Detect which cell encompasses the target text, then output its [X, Y] center coordinate. 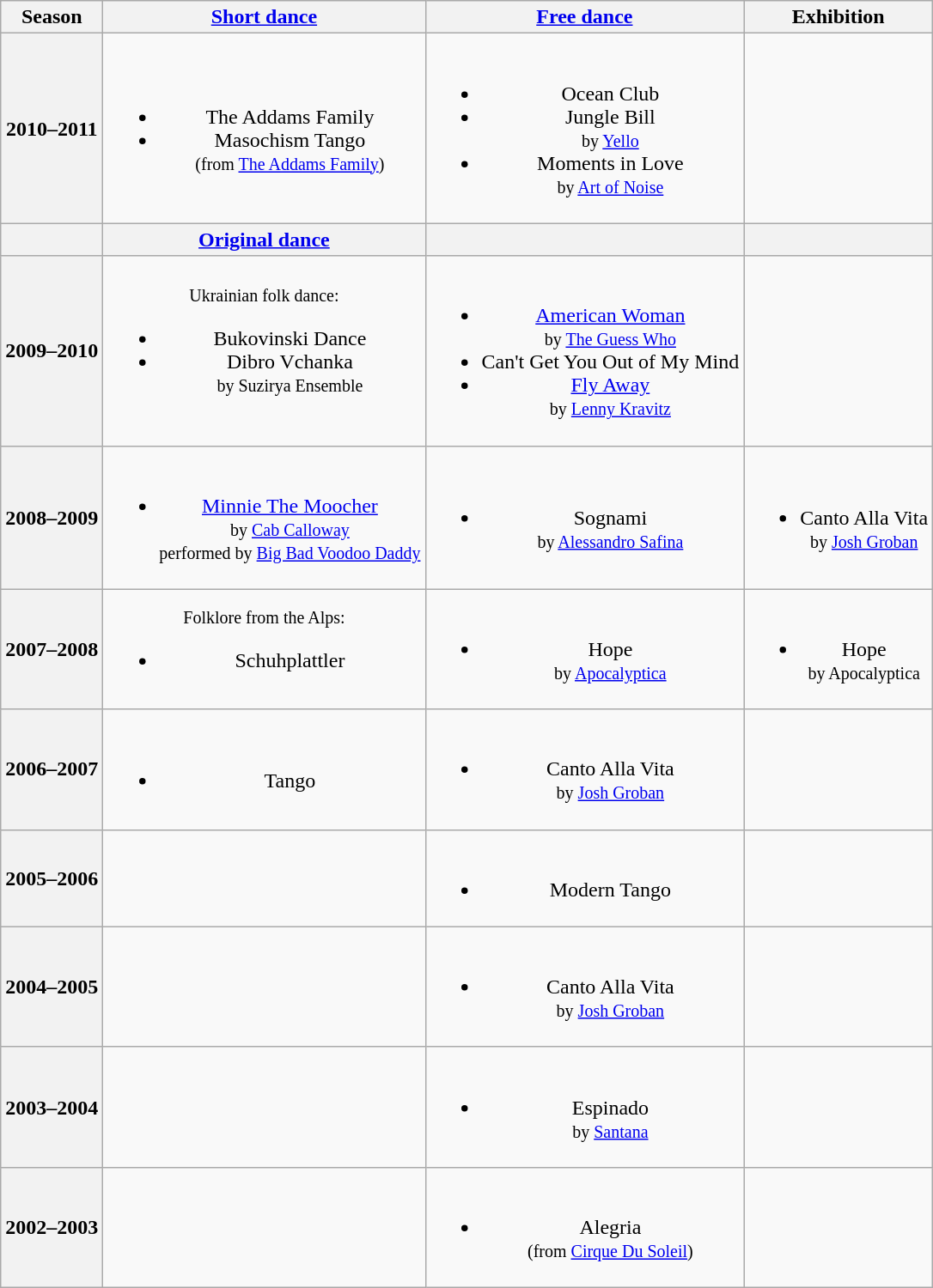
Ukrainian folk dance:Bukovinski DanceDibro Vchanka by Suzirya Ensemble [265, 350]
2004–2005 [52, 987]
Folklore from the Alps:Schuhplattler [265, 649]
Ocean ClubJungle Bill by Yello Moments in Love by Art of Noise [584, 129]
Free dance [584, 17]
Alegria (from Cirque Du Soleil) [584, 1227]
Sognami by Alessandro Safina [584, 517]
2007–2008 [52, 649]
2003–2004 [52, 1107]
Tango [265, 769]
2006–2007 [52, 769]
2002–2003 [52, 1227]
Espinado by Santana [584, 1107]
Season [52, 17]
Exhibition [838, 17]
2008–2009 [52, 517]
The Addams FamilyMasochism Tango (from The Addams Family) [265, 129]
2005–2006 [52, 878]
Original dance [265, 240]
Minnie The Moocher by Cab Calloway performed by Big Bad Voodoo Daddy [265, 517]
Short dance [265, 17]
Modern Tango [584, 878]
2010–2011 [52, 129]
American Woman by The Guess Who Can't Get You Out of My MindFly Away by Lenny Kravitz [584, 350]
2009–2010 [52, 350]
